Scan for the cell matching the given text and deliver its [x, y] coordinate at center. 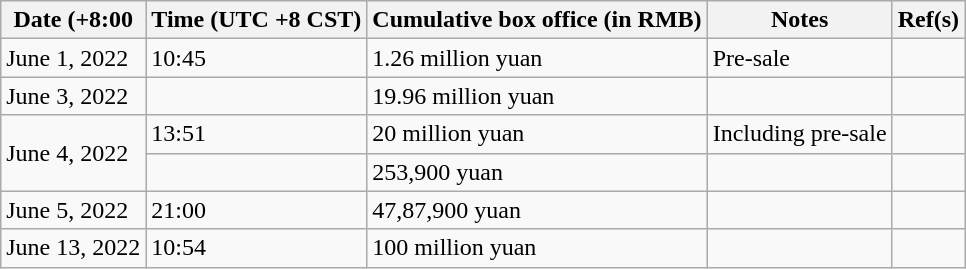
June 4, 2022 [74, 153]
13:51 [256, 134]
Pre-sale [800, 58]
June 3, 2022 [74, 96]
Time (UTC +8 CST) [256, 20]
19.96 million yuan [537, 96]
June 5, 2022 [74, 210]
1.26 million yuan [537, 58]
Date (+8:00 [74, 20]
10:45 [256, 58]
Ref(s) [928, 20]
June 13, 2022 [74, 248]
Cumulative box office (in RMB) [537, 20]
100 million yuan [537, 248]
10:54 [256, 248]
47,87,900 yuan [537, 210]
20 million yuan [537, 134]
Notes [800, 20]
Including pre-sale [800, 134]
253,900 yuan [537, 172]
21:00 [256, 210]
June 1, 2022 [74, 58]
